Identify which cell holds the provided text, then report its (X, Y) central coordinate. 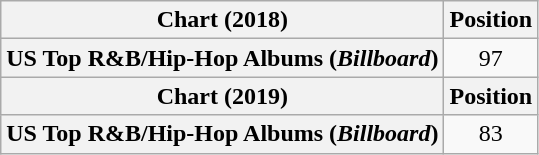
83 (491, 134)
Chart (2019) (222, 96)
Chart (2018) (222, 20)
97 (491, 58)
